Find where the given text appears and provide that cell's center as (X, Y) coordinate. 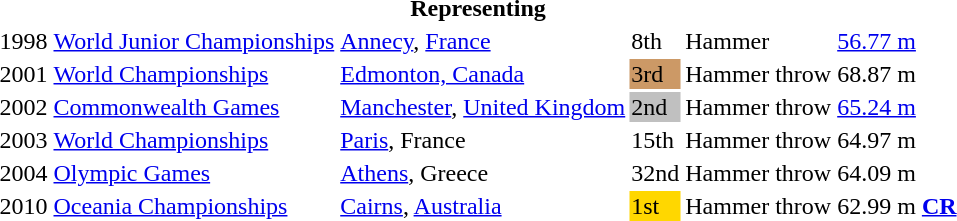
Paris, France (483, 140)
Oceania Championships (194, 206)
32nd (656, 173)
Olympic Games (194, 173)
Annecy, France (483, 41)
1st (656, 206)
8th (656, 41)
Cairns, Australia (483, 206)
Edmonton, Canada (483, 74)
15th (656, 140)
Hammer (758, 41)
2nd (656, 107)
Commonwealth Games (194, 107)
3rd (656, 74)
Manchester, United Kingdom (483, 107)
World Junior Championships (194, 41)
Athens, Greece (483, 173)
